From the cell containing the given text, extract its center point as (X, Y) coordinate. 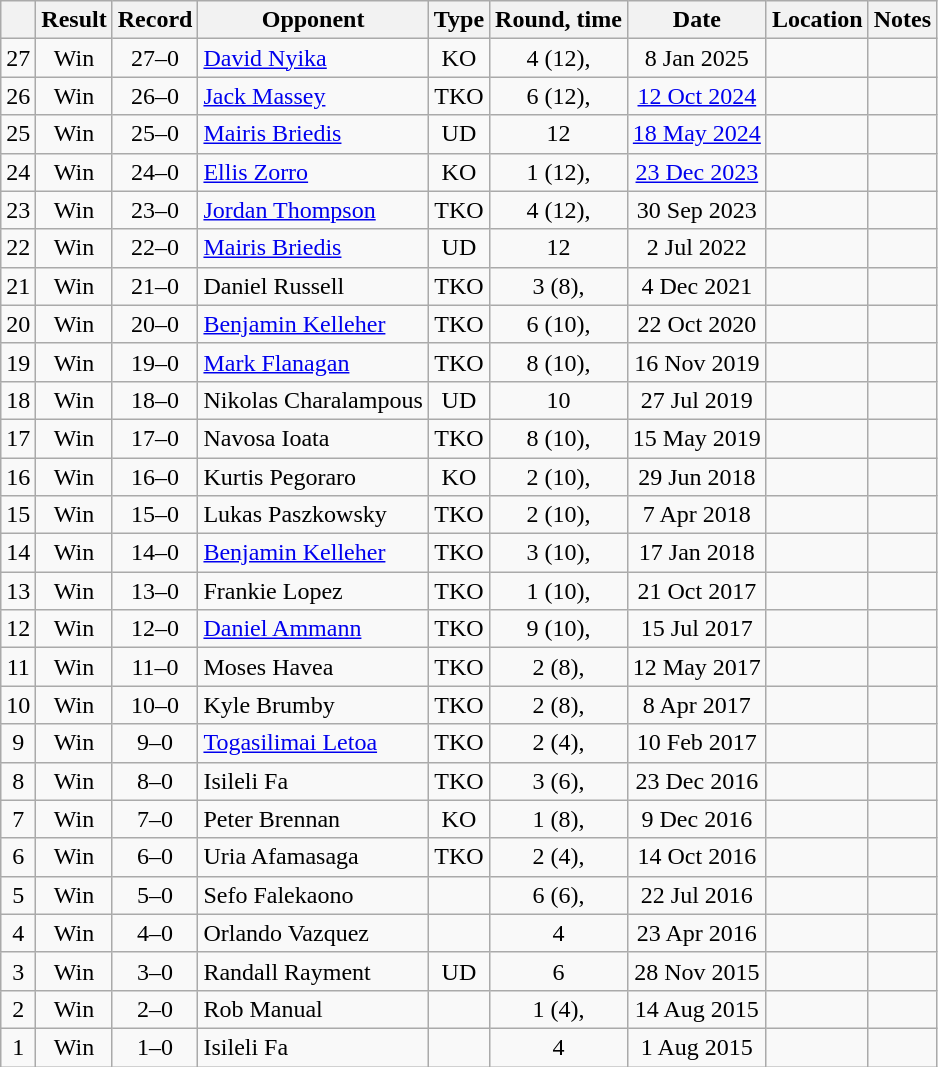
15 (18, 515)
15 May 2019 (696, 438)
21 Oct 2017 (696, 591)
3 (8), (559, 286)
22 Oct 2020 (696, 324)
8 Apr 2017 (696, 705)
8 Jan 2025 (696, 58)
12–0 (155, 629)
9 (18, 743)
Kyle Brumby (313, 705)
David Nyika (313, 58)
Togasilimai Letoa (313, 743)
25 (18, 134)
1 Aug 2015 (696, 1047)
20 (18, 324)
18–0 (155, 400)
23 Apr 2016 (696, 933)
Notes (902, 20)
16 (18, 477)
13–0 (155, 591)
6 (6), (559, 895)
15–0 (155, 515)
11–0 (155, 667)
1 (4), (559, 1009)
3–0 (155, 971)
Type (458, 20)
Result (74, 20)
10 Feb 2017 (696, 743)
8–0 (155, 781)
4–0 (155, 933)
Round, time (559, 20)
20–0 (155, 324)
24–0 (155, 172)
26 (18, 96)
14 Aug 2015 (696, 1009)
Nikolas Charalampous (313, 400)
17 (18, 438)
12 May 2017 (696, 667)
2–0 (155, 1009)
18 (18, 400)
21–0 (155, 286)
Moses Havea (313, 667)
Uria Afamasaga (313, 857)
7 (18, 819)
23–0 (155, 210)
17 Jan 2018 (696, 553)
14–0 (155, 553)
14 Oct 2016 (696, 857)
16–0 (155, 477)
Location (817, 20)
1 (18, 1047)
21 (18, 286)
27 (18, 58)
12 Oct 2024 (696, 96)
7 Apr 2018 (696, 515)
22–0 (155, 248)
Lukas Paszkowsky (313, 515)
27 Jul 2019 (696, 400)
4 Dec 2021 (696, 286)
19–0 (155, 362)
Randall Rayment (313, 971)
9 Dec 2016 (696, 819)
3 (10), (559, 553)
Jack Massey (313, 96)
9 (10), (559, 629)
23 Dec 2016 (696, 781)
1 (8), (559, 819)
5 (18, 895)
3 (6), (559, 781)
27–0 (155, 58)
Rob Manual (313, 1009)
Orlando Vazquez (313, 933)
Jordan Thompson (313, 210)
18 May 2024 (696, 134)
15 Jul 2017 (696, 629)
1 (12), (559, 172)
Frankie Lopez (313, 591)
19 (18, 362)
14 (18, 553)
Peter Brennan (313, 819)
13 (18, 591)
9–0 (155, 743)
28 Nov 2015 (696, 971)
22 (18, 248)
7–0 (155, 819)
1–0 (155, 1047)
11 (18, 667)
6–0 (155, 857)
22 Jul 2016 (696, 895)
23 Dec 2023 (696, 172)
24 (18, 172)
6 (12), (559, 96)
26–0 (155, 96)
10–0 (155, 705)
6 (10), (559, 324)
1 (10), (559, 591)
Record (155, 20)
Date (696, 20)
Ellis Zorro (313, 172)
30 Sep 2023 (696, 210)
8 (18, 781)
16 Nov 2019 (696, 362)
Daniel Ammann (313, 629)
Sefo Falekaono (313, 895)
17–0 (155, 438)
5–0 (155, 895)
Kurtis Pegoraro (313, 477)
23 (18, 210)
29 Jun 2018 (696, 477)
Mark Flanagan (313, 362)
2 (18, 1009)
25–0 (155, 134)
Navosa Ioata (313, 438)
3 (18, 971)
Opponent (313, 20)
Daniel Russell (313, 286)
2 Jul 2022 (696, 248)
